Scan for the cell matching the given text and deliver its (X, Y) coordinate at center. 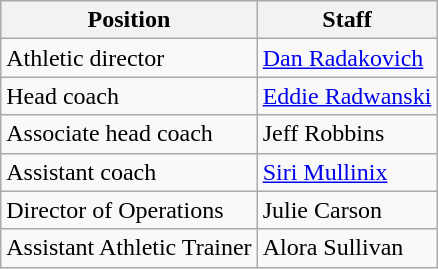
Eddie Radwanski (347, 96)
Athletic director (129, 58)
Staff (347, 20)
Director of Operations (129, 210)
Siri Mullinix (347, 172)
Associate head coach (129, 134)
Julie Carson (347, 210)
Jeff Robbins (347, 134)
Alora Sullivan (347, 248)
Assistant Athletic Trainer (129, 248)
Dan Radakovich (347, 58)
Head coach (129, 96)
Assistant coach (129, 172)
Position (129, 20)
